Capture the cell that displays the provided text and extract its (x, y) central coordinate. 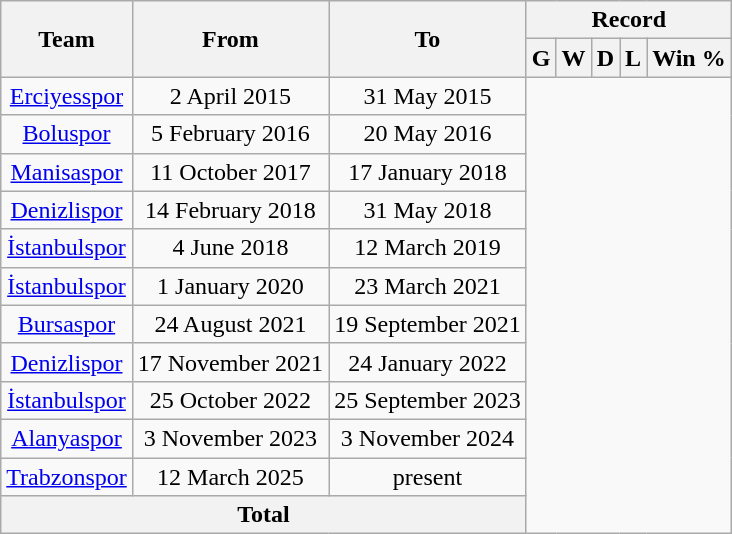
25 September 2023 (428, 400)
24 August 2021 (230, 324)
24 January 2022 (428, 362)
11 October 2017 (230, 172)
17 January 2018 (428, 172)
From (230, 39)
Erciyesspor (67, 96)
31 May 2018 (428, 210)
present (428, 477)
2 April 2015 (230, 96)
12 March 2025 (230, 477)
Alanyaspor (67, 438)
3 November 2023 (230, 438)
Manisaspor (67, 172)
17 November 2021 (230, 362)
G (541, 58)
Total (264, 515)
Trabzonspor (67, 477)
Bursaspor (67, 324)
Boluspor (67, 134)
Team (67, 39)
25 October 2022 (230, 400)
19 September 2021 (428, 324)
3 November 2024 (428, 438)
20 May 2016 (428, 134)
Win % (690, 58)
4 June 2018 (230, 248)
23 March 2021 (428, 286)
D (605, 58)
To (428, 39)
1 January 2020 (230, 286)
31 May 2015 (428, 96)
L (634, 58)
14 February 2018 (230, 210)
Record (628, 20)
W (574, 58)
5 February 2016 (230, 134)
12 March 2019 (428, 248)
